Search for the cell housing the specified text and yield its [X, Y] center coordinate. 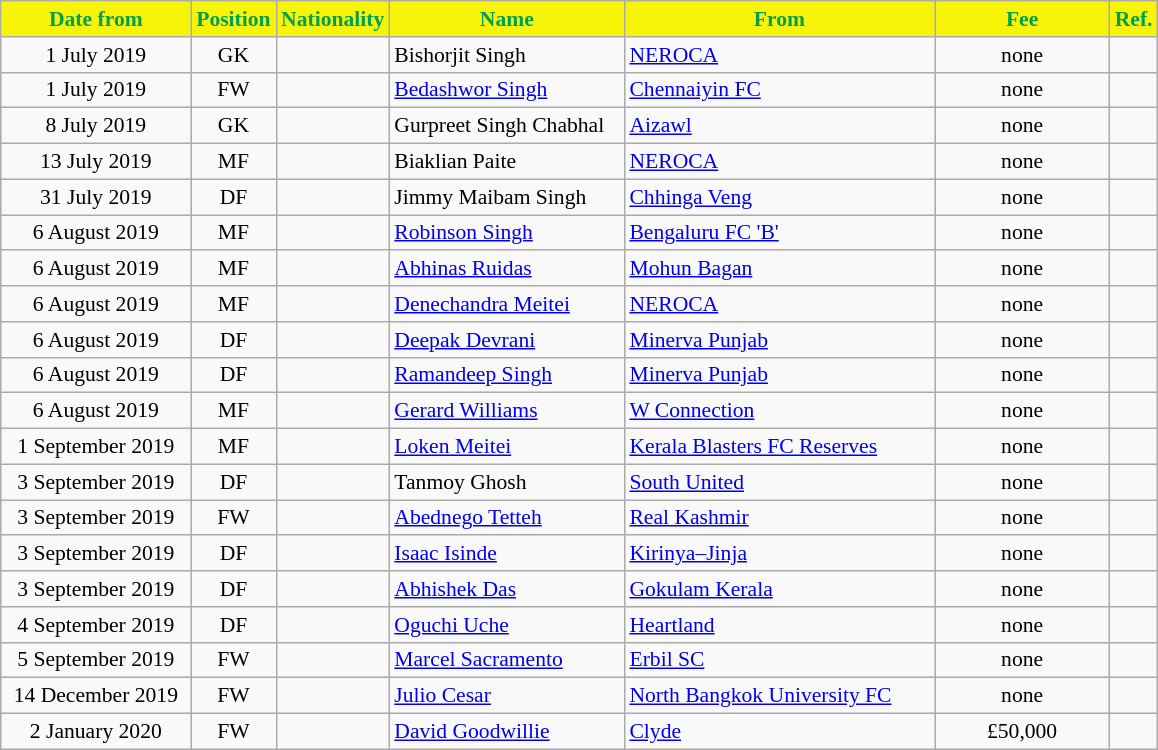
Real Kashmir [779, 518]
Date from [96, 19]
Jimmy Maibam Singh [506, 197]
Kerala Blasters FC Reserves [779, 447]
Bedashwor Singh [506, 90]
Abhishek Das [506, 589]
Chennaiyin FC [779, 90]
Ref. [1134, 19]
14 December 2019 [96, 696]
Position [234, 19]
North Bangkok University FC [779, 696]
Denechandra Meitei [506, 304]
Abhinas Ruidas [506, 269]
W Connection [779, 411]
4 September 2019 [96, 625]
8 July 2019 [96, 126]
1 September 2019 [96, 447]
Chhinga Veng [779, 197]
Robinson Singh [506, 233]
Biaklian Paite [506, 162]
5 September 2019 [96, 660]
From [779, 19]
Ramandeep Singh [506, 375]
Bengaluru FC 'B' [779, 233]
31 July 2019 [96, 197]
Bishorjit Singh [506, 55]
Deepak Devrani [506, 340]
Nationality [332, 19]
Heartland [779, 625]
Fee [1022, 19]
Gurpreet Singh Chabhal [506, 126]
Clyde [779, 732]
Erbil SC [779, 660]
Loken Meitei [506, 447]
David Goodwillie [506, 732]
Tanmoy Ghosh [506, 482]
Gerard Williams [506, 411]
Name [506, 19]
Marcel Sacramento [506, 660]
Julio Cesar [506, 696]
Oguchi Uche [506, 625]
Abednego Tetteh [506, 518]
13 July 2019 [96, 162]
2 January 2020 [96, 732]
Isaac Isinde [506, 554]
South United [779, 482]
£50,000 [1022, 732]
Gokulam Kerala [779, 589]
Kirinya–Jinja [779, 554]
Mohun Bagan [779, 269]
Aizawl [779, 126]
